Locate the cell with the specified text and output its [x, y] center coordinate. 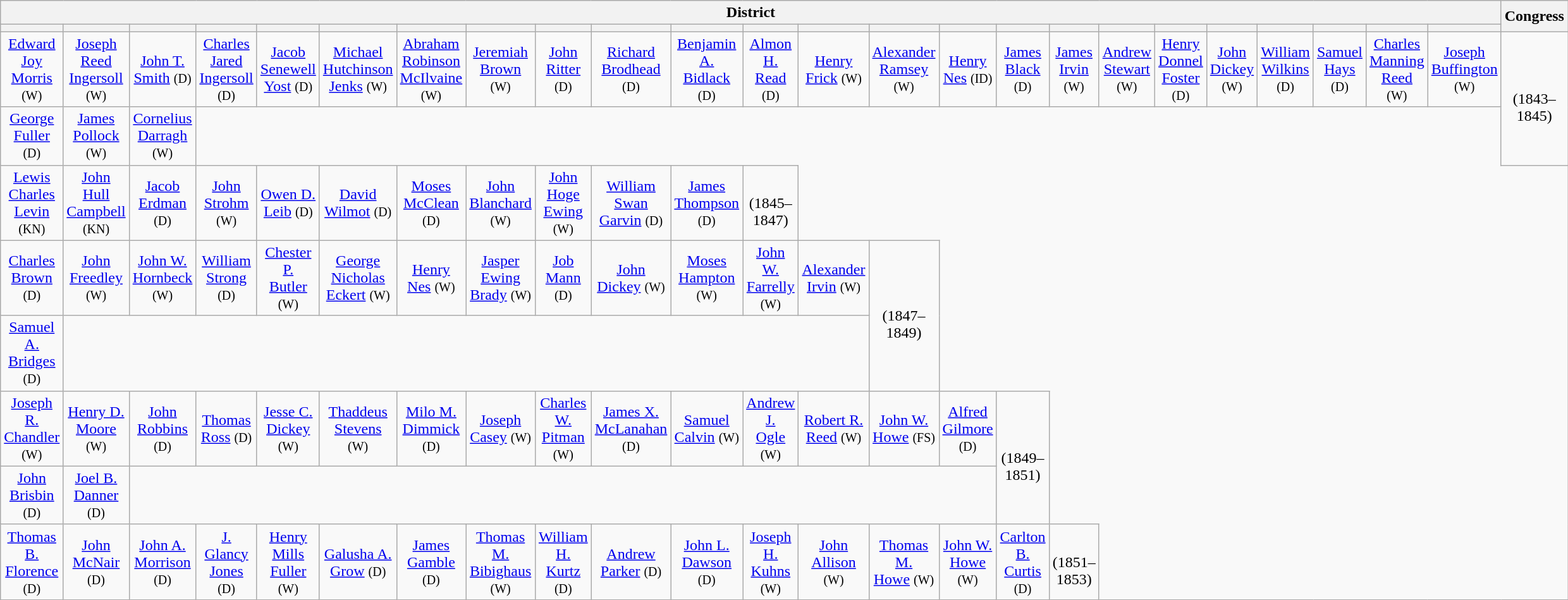
Joel B.Danner (D) [96, 495]
JamesGamble (D) [431, 561]
JohnBrisbin (D) [32, 495]
CharlesJaredIngersoll(D) [226, 70]
John T.Smith (D) [162, 70]
John HogeEwing (W) [563, 202]
JasperEwingBrady (W) [501, 278]
BenjaminA.Bidlack (D) [707, 70]
AlexanderRamsey (W) [904, 70]
AbrahamRobinsonMcIlvaine(W) [431, 70]
JacobSenewellYost (D) [288, 70]
Jesse C.Dickey (W) [288, 429]
Milo M.Dimmick(D) [431, 429]
John W.Howe (FS) [904, 429]
(1843–1845) [1534, 99]
Andrew J.Ogle (W) [771, 429]
JohnBlanchard(W) [501, 202]
Galusha A.Grow (D) [358, 561]
HenryNes (W) [431, 278]
JamesPollock(W) [96, 136]
JohnRobbins(D) [162, 429]
William SwanGarvin (D) [631, 202]
GeorgeFuller (D) [32, 136]
AlexanderIrvin (W) [833, 278]
AndrewParker (D) [631, 561]
JohnStrohm(W) [226, 202]
John W.Howe (W) [967, 561]
(1851–1853) [1074, 561]
JamesBlack (D) [1023, 70]
James X.McLanahan(D) [631, 429]
AndrewStewart (W) [1127, 70]
WilliamStrong (D) [226, 278]
MosesMcClean (D) [431, 202]
JamesIrvin (W) [1074, 70]
JohnFreedley(W) [96, 278]
JobMann (D) [563, 278]
John L.Dawson (D) [707, 561]
JeremiahBrown(W) [501, 70]
Congress [1534, 16]
(1845–1847) [771, 202]
Thomas M.Howe (W) [904, 561]
Carlton B.Curtis (D) [1023, 561]
Almon H.Read (D) [771, 70]
CorneliusDarragh(W) [162, 136]
DavidWilmot (D) [358, 202]
MichaelHutchinsonJenks (W) [358, 70]
Henry D.Moore (W) [96, 429]
EdwardJoyMorris (W) [32, 70]
ChesterP.Butler (W) [288, 278]
J. GlancyJones (D) [226, 561]
LewisCharlesLevin (KN) [32, 202]
HenryFrick (W) [833, 70]
District [751, 13]
ThaddeusStevens(W) [358, 429]
Thomas B.Florence (D) [32, 561]
(1847–1849) [904, 315]
CharlesManningReed (W) [1397, 70]
MosesHampton(W) [707, 278]
JohnRitter (D) [563, 70]
SamuelCalvin (W) [707, 429]
John HullCampbell (KN) [96, 202]
GeorgeNicholasEckert (W) [358, 278]
JamesThompson(D) [707, 202]
Thomas M.Bibighaus (W) [501, 561]
RichardBrodhead(D) [631, 70]
JosephReedIngersoll(W) [96, 70]
Joseph H.Kuhns (W) [771, 561]
ThomasRoss (D) [226, 429]
Henry MillsFuller (W) [288, 561]
SamuelHays (D) [1339, 70]
JacobErdman (D) [162, 202]
WilliamWilkins (D) [1286, 70]
Robert R.Reed (W) [833, 429]
Samuel A.Bridges (D) [32, 353]
HenryDonnelFoster (D) [1181, 70]
JosephCasey (W) [501, 429]
JohnAllison (W) [833, 561]
JosephR.Chandler(W) [32, 429]
JohnMcNair (D) [96, 561]
John W.Farrelly (W) [771, 278]
Charles W.Pitman (W) [563, 429]
Owen D.Leib (D) [288, 202]
(1849–1851) [1023, 458]
AlfredGilmore(D) [967, 429]
William H.Kurtz (D) [563, 561]
JosephBuffington(W) [1464, 70]
John W.Hornbeck (W) [162, 278]
HenryNes (ID) [967, 70]
John A.Morrison (D) [162, 561]
CharlesBrown (D) [32, 278]
